Return the (x, y) coordinate for the center point of the cell that contains the specified text.  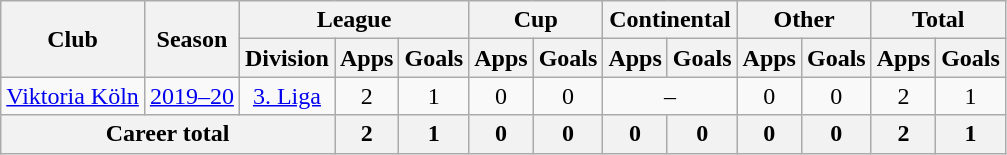
Season (192, 39)
Career total (168, 134)
Cup (536, 20)
League (354, 20)
Club (73, 39)
Total (938, 20)
Continental (670, 20)
3. Liga (286, 96)
2019–20 (192, 96)
Other (804, 20)
Division (286, 58)
Viktoria Köln (73, 96)
– (670, 96)
